Scan for the cell matching the given text and deliver its [x, y] coordinate at center. 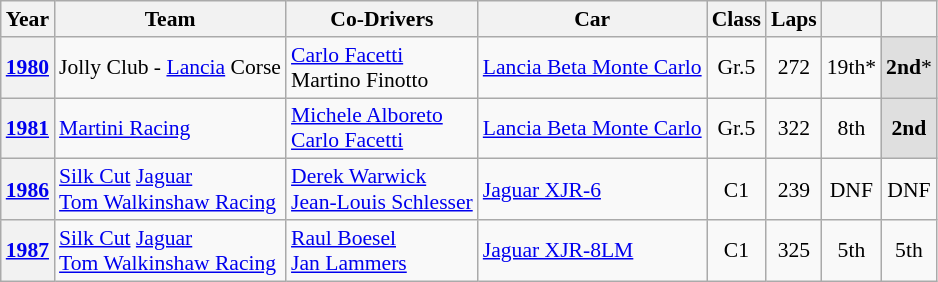
Year [28, 19]
325 [794, 250]
8th [852, 128]
Raul Boesel Jan Lammers [382, 250]
Co-Drivers [382, 19]
1981 [28, 128]
Jaguar XJR-8LM [592, 250]
Carlo Facetti Martino Finotto [382, 68]
Michele Alboreto Carlo Facetti [382, 128]
1986 [28, 190]
Class [736, 19]
1987 [28, 250]
322 [794, 128]
272 [794, 68]
2nd [909, 128]
Laps [794, 19]
Jaguar XJR-6 [592, 190]
Jolly Club - Lancia Corse [170, 68]
Martini Racing [170, 128]
2nd* [909, 68]
19th* [852, 68]
Team [170, 19]
239 [794, 190]
1980 [28, 68]
Derek Warwick Jean-Louis Schlesser [382, 190]
Car [592, 19]
